Provide the [X, Y] coordinate of the cell's center where the given text is located.  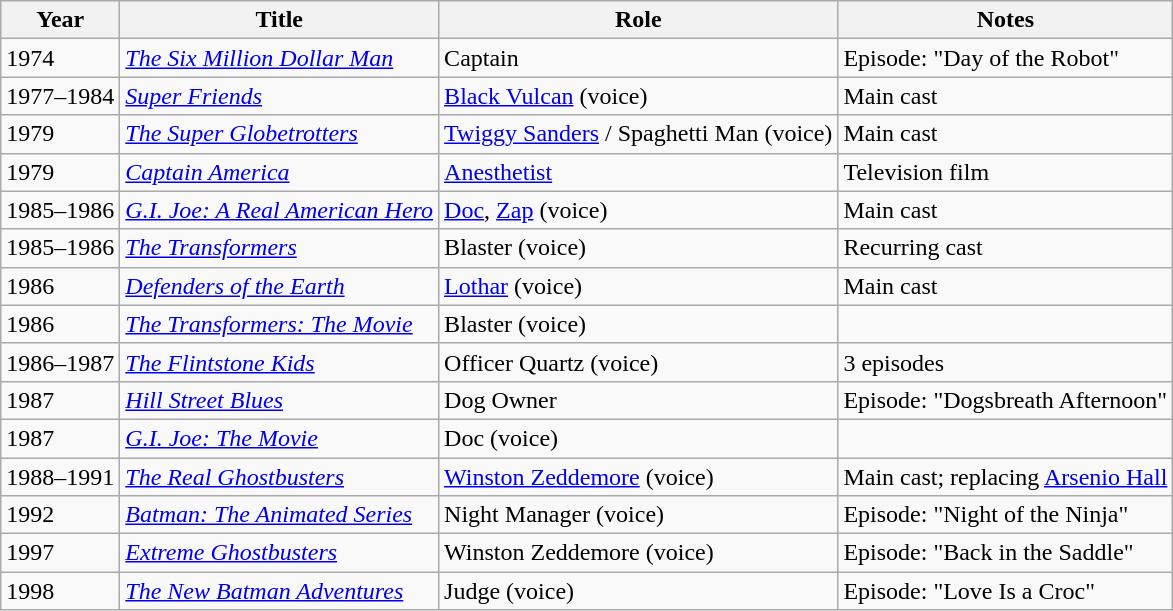
1997 [60, 553]
1988–1991 [60, 477]
Twiggy Sanders / Spaghetti Man (voice) [638, 134]
Batman: The Animated Series [280, 515]
Episode: "Back in the Saddle" [1006, 553]
Episode: "Day of the Robot" [1006, 58]
Extreme Ghostbusters [280, 553]
Doc (voice) [638, 438]
The Transformers: The Movie [280, 324]
Notes [1006, 20]
Title [280, 20]
Year [60, 20]
Judge (voice) [638, 591]
1974 [60, 58]
Main cast; replacing Arsenio Hall [1006, 477]
Role [638, 20]
Officer Quartz (voice) [638, 362]
1998 [60, 591]
Anesthetist [638, 172]
Episode: "Dogsbreath Afternoon" [1006, 400]
The Six Million Dollar Man [280, 58]
The Transformers [280, 248]
G.I. Joe: A Real American Hero [280, 210]
Defenders of the Earth [280, 286]
The Super Globetrotters [280, 134]
Hill Street Blues [280, 400]
1986–1987 [60, 362]
Captain America [280, 172]
The New Batman Adventures [280, 591]
The Flintstone Kids [280, 362]
The Real Ghostbusters [280, 477]
Episode: "Night of the Ninja" [1006, 515]
Night Manager (voice) [638, 515]
Black Vulcan (voice) [638, 96]
Lothar (voice) [638, 286]
Recurring cast [1006, 248]
1992 [60, 515]
3 episodes [1006, 362]
Television film [1006, 172]
Super Friends [280, 96]
Captain [638, 58]
Dog Owner [638, 400]
1977–1984 [60, 96]
Doc, Zap (voice) [638, 210]
G.I. Joe: The Movie [280, 438]
Episode: "Love Is a Croc" [1006, 591]
